Capture the cell that displays the provided text and extract its (X, Y) central coordinate. 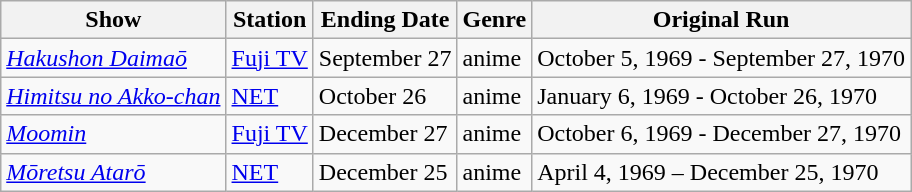
December 27 (385, 134)
April 4, 1969 – December 25, 1970 (722, 172)
Original Run (722, 20)
September 27 (385, 58)
Mōretsu Atarō (114, 172)
Show (114, 20)
October 5, 1969 - September 27, 1970 (722, 58)
January 6, 1969 - October 26, 1970 (722, 96)
Himitsu no Akko-chan (114, 96)
Moomin (114, 134)
December 25 (385, 172)
Station (270, 20)
October 6, 1969 - December 27, 1970 (722, 134)
Genre (494, 20)
October 26 (385, 96)
Ending Date (385, 20)
Hakushon Daimaō (114, 58)
